Return (X, Y) of the center of cell containing provided text 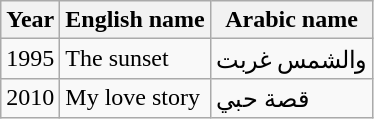
Year (30, 20)
Arabic name (292, 20)
The sunset (135, 59)
My love story (135, 98)
1995 (30, 59)
والشمس غربت (292, 59)
2010 (30, 98)
English name (135, 20)
قصة حبي (292, 98)
